Extract the (x, y) coordinate from the center of the cell holding the provided text.  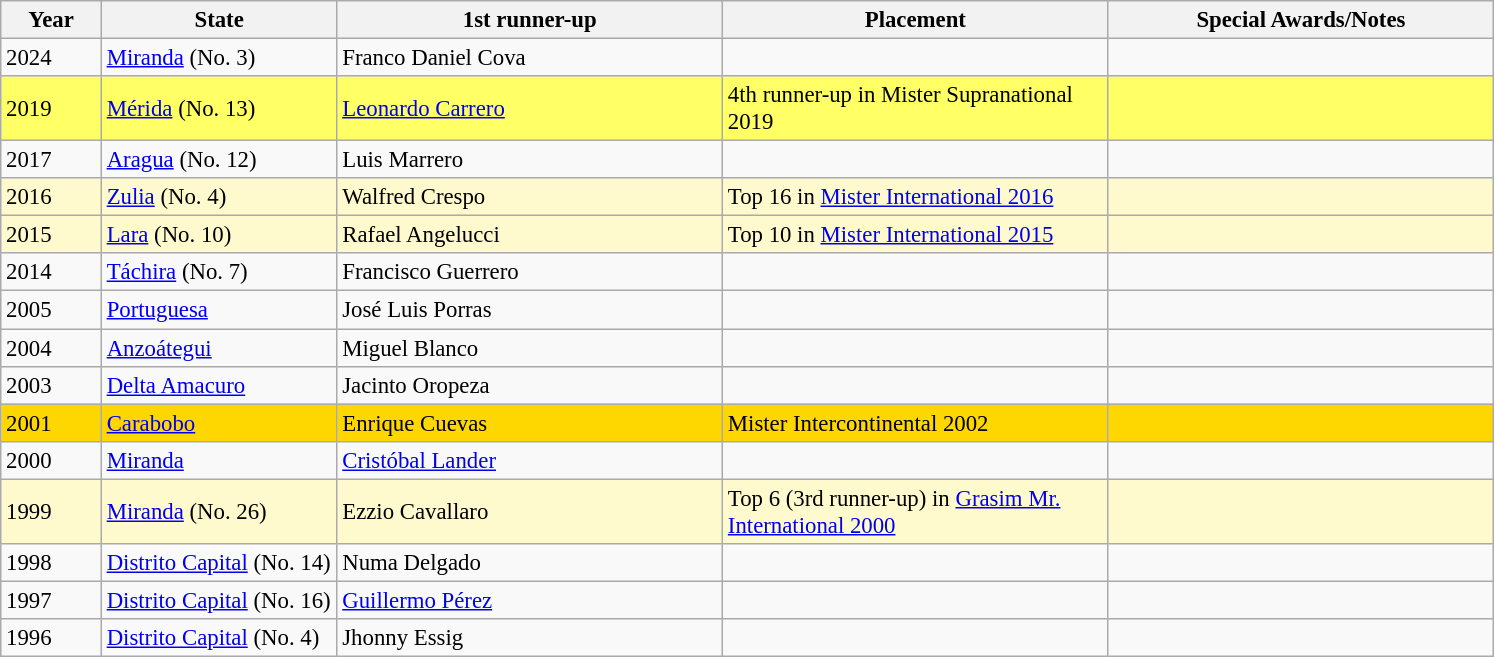
Top 10 in Mister International 2015 (916, 235)
Delta Amacuro (219, 385)
Placement (916, 20)
2016 (52, 197)
Distrito Capital (No. 16) (219, 600)
Year (52, 20)
1997 (52, 600)
Táchira (No. 7) (219, 273)
Mérida (No. 13) (219, 108)
Walfred Crespo (530, 197)
2014 (52, 273)
Rafael Angelucci (530, 235)
Aragua (No. 12) (219, 160)
Luis Marrero (530, 160)
Francisco Guerrero (530, 273)
Guillermo Pérez (530, 600)
Miranda (No. 26) (219, 512)
Miguel Blanco (530, 348)
2000 (52, 460)
State (219, 20)
Mister Intercontinental 2002 (916, 423)
Distrito Capital (No. 14) (219, 563)
Top 6 (3rd runner-up) in Grasim Mr. International 2000 (916, 512)
2005 (52, 310)
Anzoátegui (219, 348)
Miranda (No. 3) (219, 58)
Distrito Capital (No. 4) (219, 638)
Numa Delgado (530, 563)
José Luis Porras (530, 310)
1999 (52, 512)
2015 (52, 235)
Enrique Cuevas (530, 423)
2024 (52, 58)
2004 (52, 348)
Portuguesa (219, 310)
Jacinto Oropeza (530, 385)
1998 (52, 563)
Miranda (219, 460)
1st runner-up (530, 20)
4th runner-up in Mister Supranational 2019 (916, 108)
Top 16 in Mister International 2016 (916, 197)
2001 (52, 423)
2003 (52, 385)
2019 (52, 108)
Ezzio Cavallaro (530, 512)
Special Awards/Notes (1301, 20)
2017 (52, 160)
Leonardo Carrero (530, 108)
Carabobo (219, 423)
Franco Daniel Cova (530, 58)
Cristóbal Lander (530, 460)
Zulia (No. 4) (219, 197)
Lara (No. 10) (219, 235)
1996 (52, 638)
Jhonny Essig (530, 638)
